Output the (X, Y) coordinate of the center of the cell containing the given text.  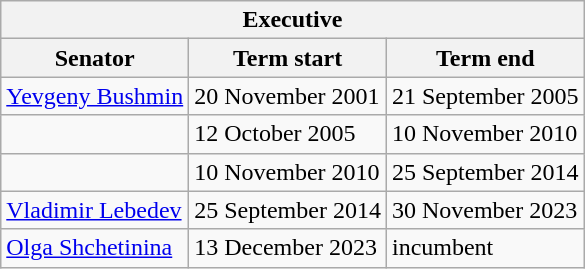
Term start (288, 58)
Senator (95, 58)
20 November 2001 (288, 96)
incumbent (485, 248)
30 November 2023 (485, 210)
Term end (485, 58)
13 December 2023 (288, 248)
Olga Shchetinina (95, 248)
Executive (292, 20)
Yevgeny Bushmin (95, 96)
12 October 2005 (288, 134)
21 September 2005 (485, 96)
Vladimir Lebedev (95, 210)
